Identify which cell holds the provided text, then report its [x, y] central coordinate. 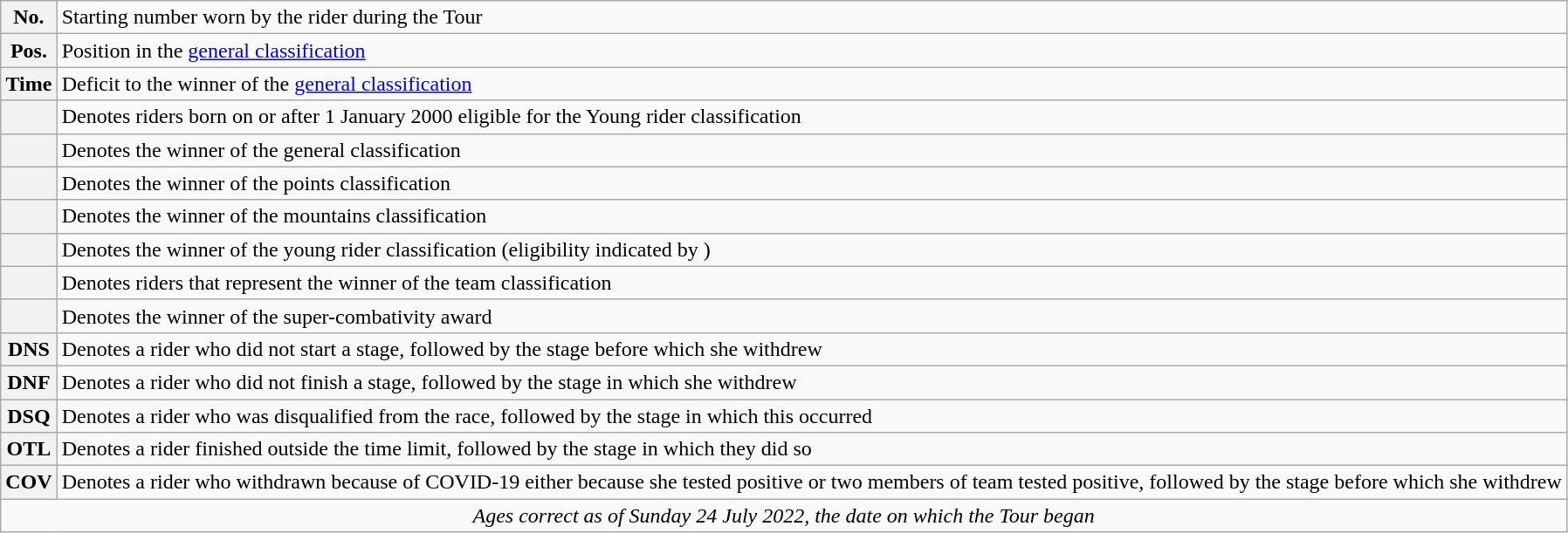
DNS [29, 349]
COV [29, 482]
Time [29, 84]
Denotes riders that represent the winner of the team classification [812, 283]
No. [29, 17]
Ages correct as of Sunday 24 July 2022, the date on which the Tour began [784, 516]
Deficit to the winner of the general classification [812, 84]
Position in the general classification [812, 51]
DSQ [29, 416]
Denotes the winner of the young rider classification (eligibility indicated by ) [812, 249]
Denotes riders born on or after 1 January 2000 eligible for the Young rider classification [812, 117]
Denotes the winner of the general classification [812, 150]
OTL [29, 449]
Pos. [29, 51]
Denotes the winner of the super-combativity award [812, 316]
Denotes the winner of the mountains classification [812, 216]
Starting number worn by the rider during the Tour [812, 17]
Denotes the winner of the points classification [812, 183]
Denotes a rider finished outside the time limit, followed by the stage in which they did so [812, 449]
DNF [29, 382]
Denotes a rider who did not finish a stage, followed by the stage in which she withdrew [812, 382]
Denotes a rider who was disqualified from the race, followed by the stage in which this occurred [812, 416]
Denotes a rider who did not start a stage, followed by the stage before which she withdrew [812, 349]
